Provide the [X, Y] coordinate of the cell's center where the given text is located.  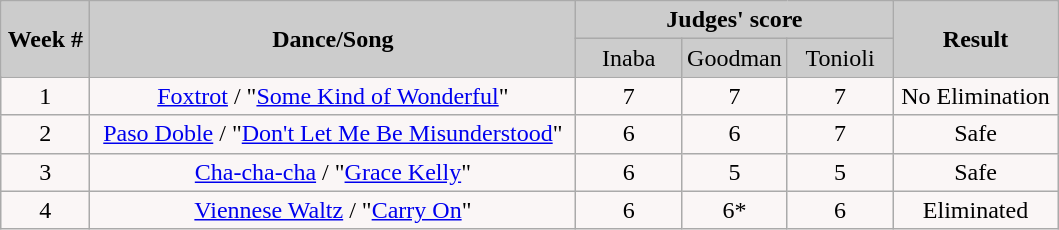
Dance/Song [333, 39]
Goodman [735, 58]
Eliminated [976, 210]
Paso Doble / "Don't Let Me Be Misunderstood" [333, 134]
Inaba [629, 58]
2 [46, 134]
4 [46, 210]
No Elimination [976, 96]
Foxtrot / "Some Kind of Wonderful" [333, 96]
Viennese Waltz / "Carry On" [333, 210]
Week # [46, 39]
Tonioli [840, 58]
Result [976, 39]
1 [46, 96]
3 [46, 172]
Judges' score [734, 20]
6* [735, 210]
Cha-cha-cha / "Grace Kelly" [333, 172]
